Search for the cell housing the specified text and yield its [X, Y] center coordinate. 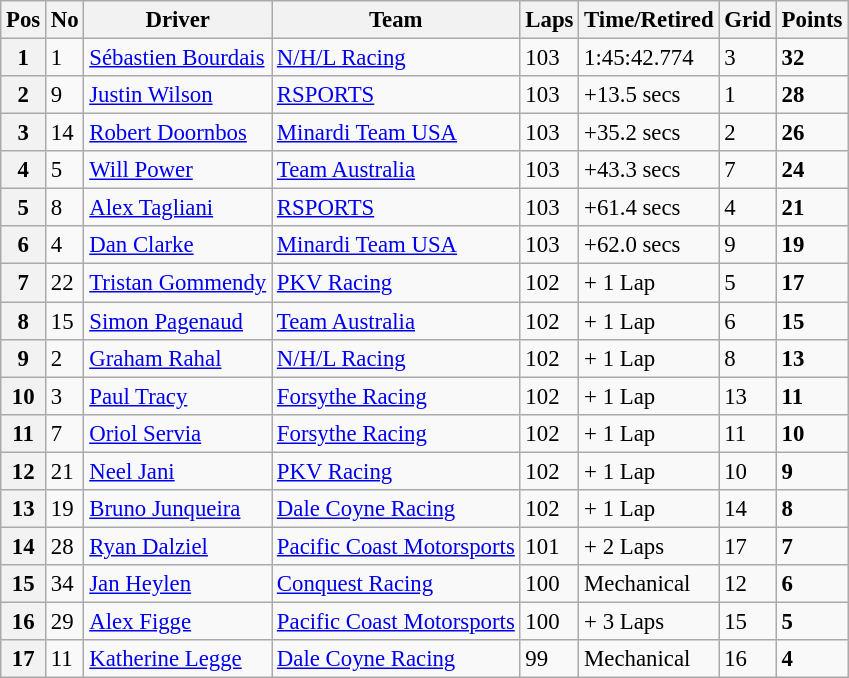
Pos [24, 20]
+43.3 secs [649, 170]
+61.4 secs [649, 208]
+13.5 secs [649, 95]
Time/Retired [649, 20]
Graham Rahal [178, 358]
34 [65, 584]
Jan Heylen [178, 584]
+ 2 Laps [649, 546]
101 [550, 546]
Points [812, 20]
Katherine Legge [178, 659]
26 [812, 133]
No [65, 20]
Team [396, 20]
Ryan Dalziel [178, 546]
Laps [550, 20]
99 [550, 659]
29 [65, 621]
Driver [178, 20]
Tristan Gommendy [178, 283]
Sébastien Bourdais [178, 58]
1:45:42.774 [649, 58]
22 [65, 283]
Conquest Racing [396, 584]
Oriol Servia [178, 433]
Alex Figge [178, 621]
Neel Jani [178, 471]
Grid [748, 20]
+ 3 Laps [649, 621]
24 [812, 170]
Paul Tracy [178, 396]
Dan Clarke [178, 245]
32 [812, 58]
+62.0 secs [649, 245]
Simon Pagenaud [178, 321]
+35.2 secs [649, 133]
Robert Doornbos [178, 133]
Justin Wilson [178, 95]
Alex Tagliani [178, 208]
Bruno Junqueira [178, 509]
Will Power [178, 170]
